Return the (X, Y) coordinate for the center point of the cell that contains the specified text.  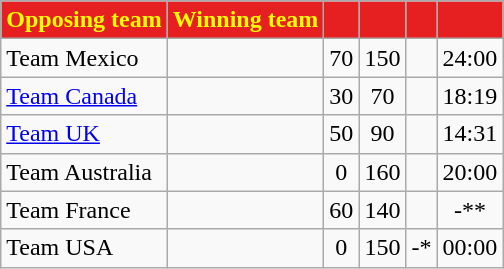
90 (382, 134)
-* (422, 248)
18:19 (470, 96)
20:00 (470, 172)
Team Canada (84, 96)
24:00 (470, 58)
-** (470, 210)
Team USA (84, 248)
14:31 (470, 134)
Team Mexico (84, 58)
50 (342, 134)
Winning team (246, 20)
Team UK (84, 134)
160 (382, 172)
140 (382, 210)
30 (342, 96)
Opposing team (84, 20)
Team France (84, 210)
Team Australia (84, 172)
00:00 (470, 248)
60 (342, 210)
